Capture the cell that displays the provided text and extract its [x, y] central coordinate. 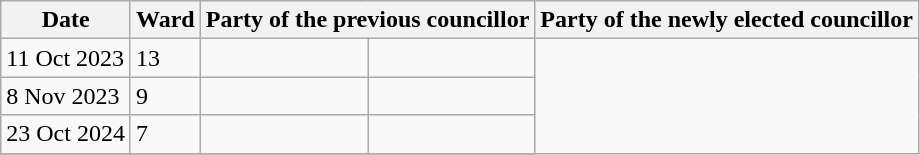
Party of the previous councillor [368, 20]
Party of the newly elected councillor [727, 20]
23 Oct 2024 [66, 134]
7 [165, 134]
11 Oct 2023 [66, 58]
8 Nov 2023 [66, 96]
13 [165, 58]
9 [165, 96]
Ward [165, 20]
Date [66, 20]
